Provide the (x, y) coordinate of the cell's center where the given text is located.  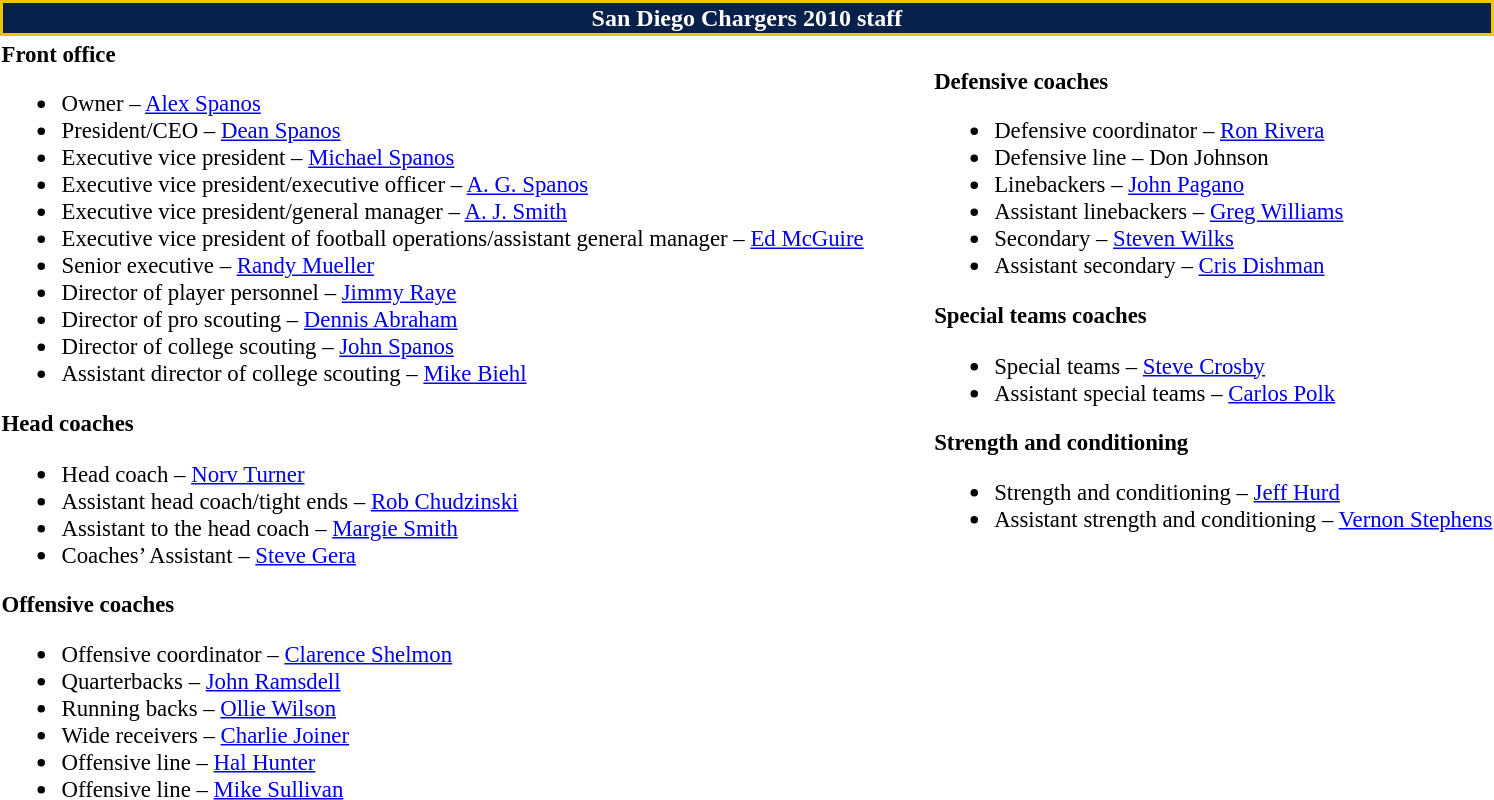
San Diego Chargers 2010 staff (747, 18)
